Output the (x, y) coordinate of the center of the cell containing the given text.  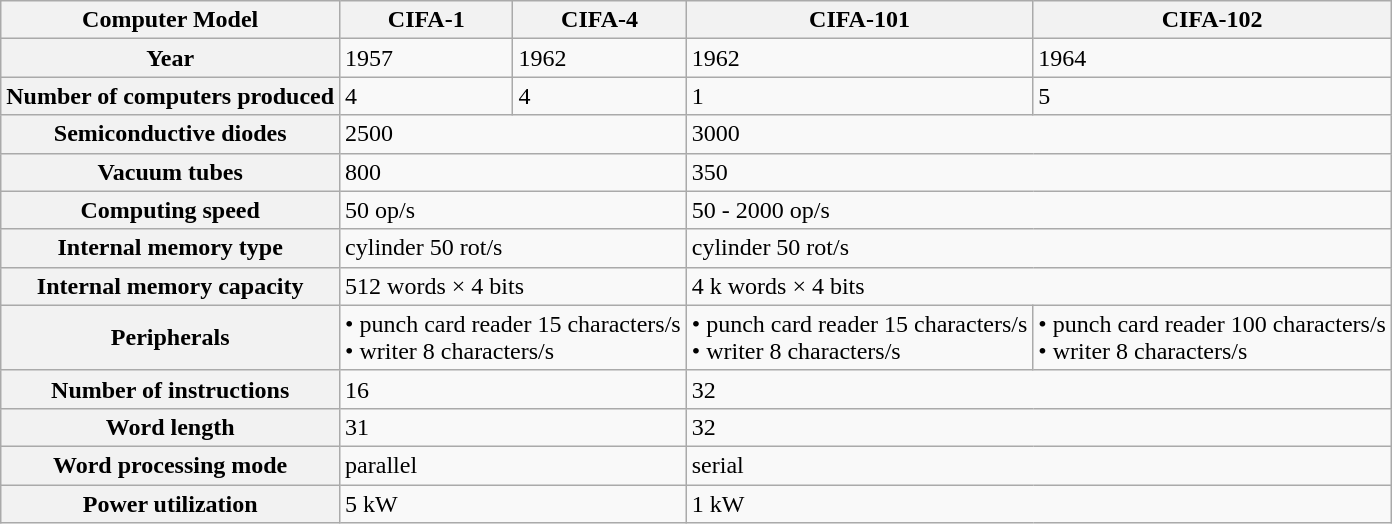
Internal memory capacity (170, 286)
4 k words × 4 bits (1038, 286)
512 words × 4 bits (514, 286)
Internal memory type (170, 248)
1964 (1212, 58)
5 kW (514, 503)
50 - 2000 op/s (1038, 210)
• punch card reader 100 characters/s • writer 8 characters/s (1212, 338)
Number of instructions (170, 389)
Semiconductive diodes (170, 134)
CIFA-1 (426, 20)
Power utilization (170, 503)
1 kW (1038, 503)
350 (1038, 172)
Number of computers produced (170, 96)
Word length (170, 427)
50 op/s (514, 210)
Vacuum tubes (170, 172)
2500 (514, 134)
31 (514, 427)
CIFA-4 (600, 20)
16 (514, 389)
1957 (426, 58)
5 (1212, 96)
1 (860, 96)
Computer Model (170, 20)
parallel (514, 465)
serial (1038, 465)
Computing speed (170, 210)
CIFA-101 (860, 20)
Word processing mode (170, 465)
CIFA-102 (1212, 20)
3000 (1038, 134)
800 (514, 172)
Year (170, 58)
Peripherals (170, 338)
